Scan for the cell matching the given text and deliver its [X, Y] coordinate at center. 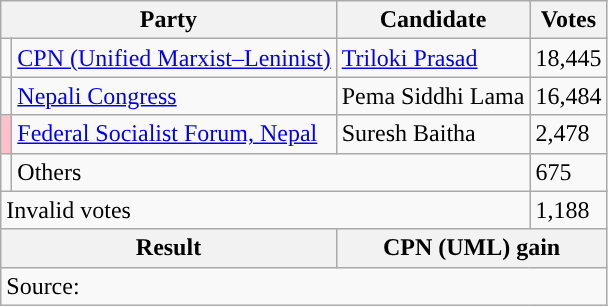
Source: [304, 286]
Nepali Congress [174, 96]
Votes [568, 20]
Triloki Prasad [433, 58]
Suresh Baitha [433, 134]
18,445 [568, 58]
Party [168, 20]
16,484 [568, 96]
CPN (Unified Marxist–Leninist) [174, 58]
Invalid votes [266, 210]
Pema Siddhi Lama [433, 96]
Result [168, 248]
Others [271, 172]
Federal Socialist Forum, Nepal [174, 134]
Candidate [433, 20]
CPN (UML) gain [472, 248]
1,188 [568, 210]
675 [568, 172]
2,478 [568, 134]
